Find where the given text appears and provide that cell's center as (X, Y) coordinate. 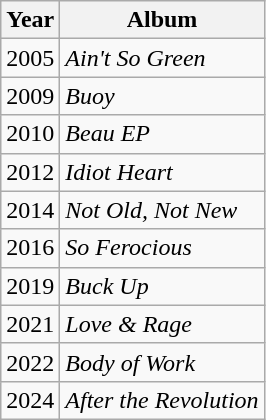
Year (30, 20)
Buck Up (162, 286)
2021 (30, 324)
Ain't So Green (162, 58)
Album (162, 20)
2024 (30, 400)
2022 (30, 362)
2009 (30, 96)
2014 (30, 210)
After the Revolution (162, 400)
Not Old, Not New (162, 210)
So Ferocious (162, 248)
2012 (30, 172)
Beau EP (162, 134)
2019 (30, 286)
2005 (30, 58)
Idiot Heart (162, 172)
2016 (30, 248)
Buoy (162, 96)
Body of Work (162, 362)
2010 (30, 134)
Love & Rage (162, 324)
